Return [X, Y] of the center of cell containing provided text 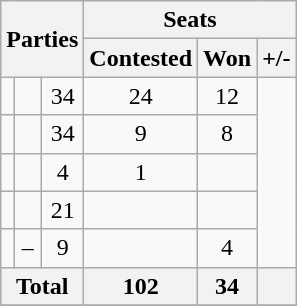
Won [228, 58]
– [28, 248]
Total [42, 286]
102 [141, 286]
8 [228, 134]
12 [228, 96]
Parties [42, 39]
1 [141, 172]
Seats [190, 20]
24 [141, 96]
+/- [276, 58]
Contested [141, 58]
21 [63, 210]
